For the text-containing cell, return its midpoint in (x, y) coordinate format. 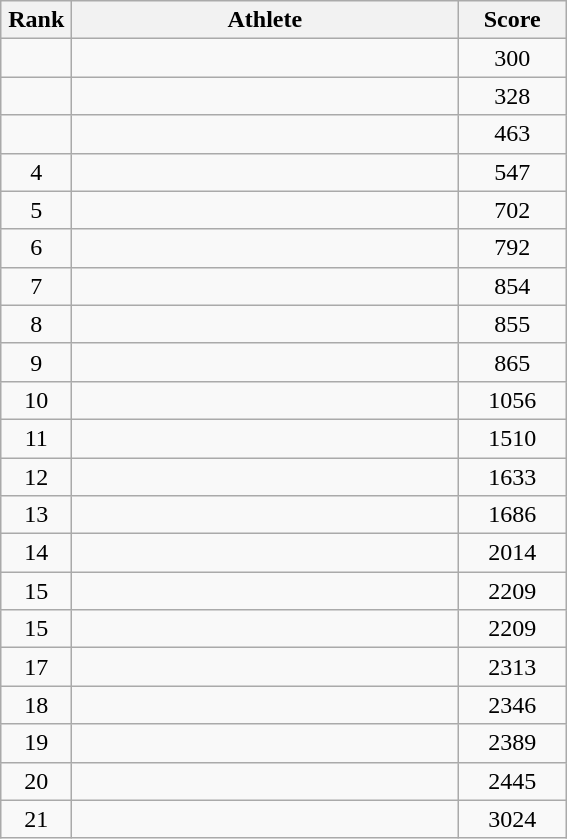
10 (36, 400)
2014 (512, 553)
6 (36, 248)
300 (512, 58)
20 (36, 781)
1056 (512, 400)
547 (512, 172)
Rank (36, 20)
2313 (512, 667)
9 (36, 362)
17 (36, 667)
Athlete (265, 20)
21 (36, 819)
3024 (512, 819)
2445 (512, 781)
865 (512, 362)
11 (36, 438)
328 (512, 96)
14 (36, 553)
7 (36, 286)
13 (36, 515)
702 (512, 210)
855 (512, 324)
4 (36, 172)
5 (36, 210)
463 (512, 134)
2389 (512, 743)
854 (512, 286)
8 (36, 324)
1633 (512, 477)
18 (36, 705)
1686 (512, 515)
Score (512, 20)
1510 (512, 438)
2346 (512, 705)
19 (36, 743)
792 (512, 248)
12 (36, 477)
